Output the [X, Y] coordinate of the center of the cell containing the given text.  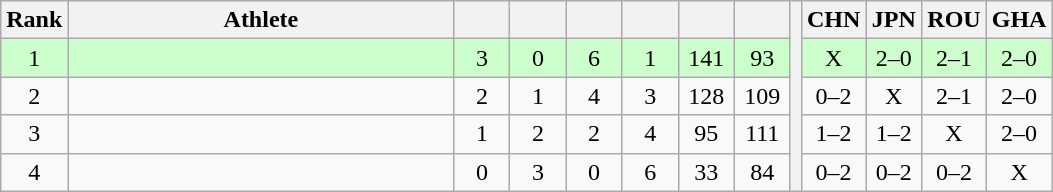
CHN [833, 20]
109 [762, 96]
JPN [894, 20]
95 [706, 134]
84 [762, 172]
93 [762, 58]
Rank [34, 20]
GHA [1019, 20]
111 [762, 134]
141 [706, 58]
33 [706, 172]
ROU [954, 20]
Athlete [261, 20]
128 [706, 96]
